Return [X, Y] of the center of cell containing provided text 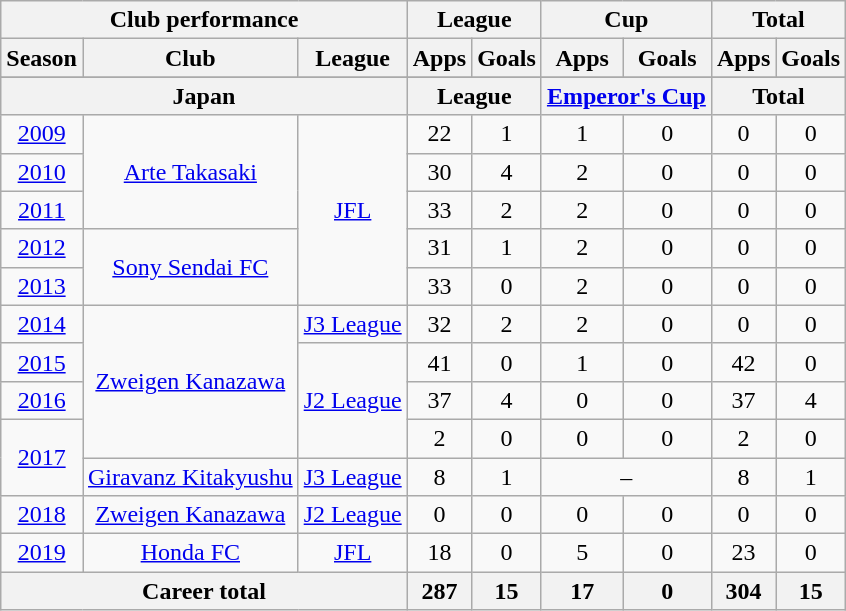
32 [439, 324]
Cup [626, 20]
2015 [42, 362]
5 [582, 553]
2009 [42, 134]
2014 [42, 324]
18 [439, 553]
42 [743, 362]
17 [582, 591]
Japan [204, 96]
2011 [42, 210]
2019 [42, 553]
Club performance [204, 20]
Season [42, 58]
31 [439, 248]
– [626, 477]
Emperor's Cup [626, 96]
30 [439, 172]
Club [190, 58]
287 [439, 591]
Career total [204, 591]
Arte Takasaki [190, 172]
23 [743, 553]
304 [743, 591]
2012 [42, 248]
Sony Sendai FC [190, 267]
41 [439, 362]
2018 [42, 515]
Honda FC [190, 553]
2016 [42, 400]
2010 [42, 172]
2013 [42, 286]
2017 [42, 457]
22 [439, 134]
Giravanz Kitakyushu [190, 477]
